Extract the [X, Y] coordinate from the center of the cell holding the provided text.  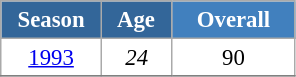
90 [234, 58]
Season [52, 20]
Age [136, 20]
Overall [234, 20]
24 [136, 58]
1993 [52, 58]
